Search for the cell housing the specified text and yield its (X, Y) center coordinate. 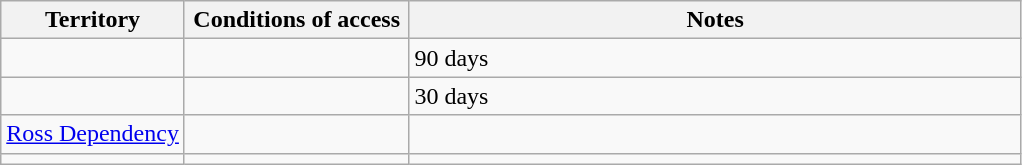
Notes (715, 20)
Ross Dependency (93, 134)
Conditions of access (296, 20)
Territory (93, 20)
30 days (715, 96)
90 days (715, 58)
